Identify which cell holds the provided text, then report its (x, y) central coordinate. 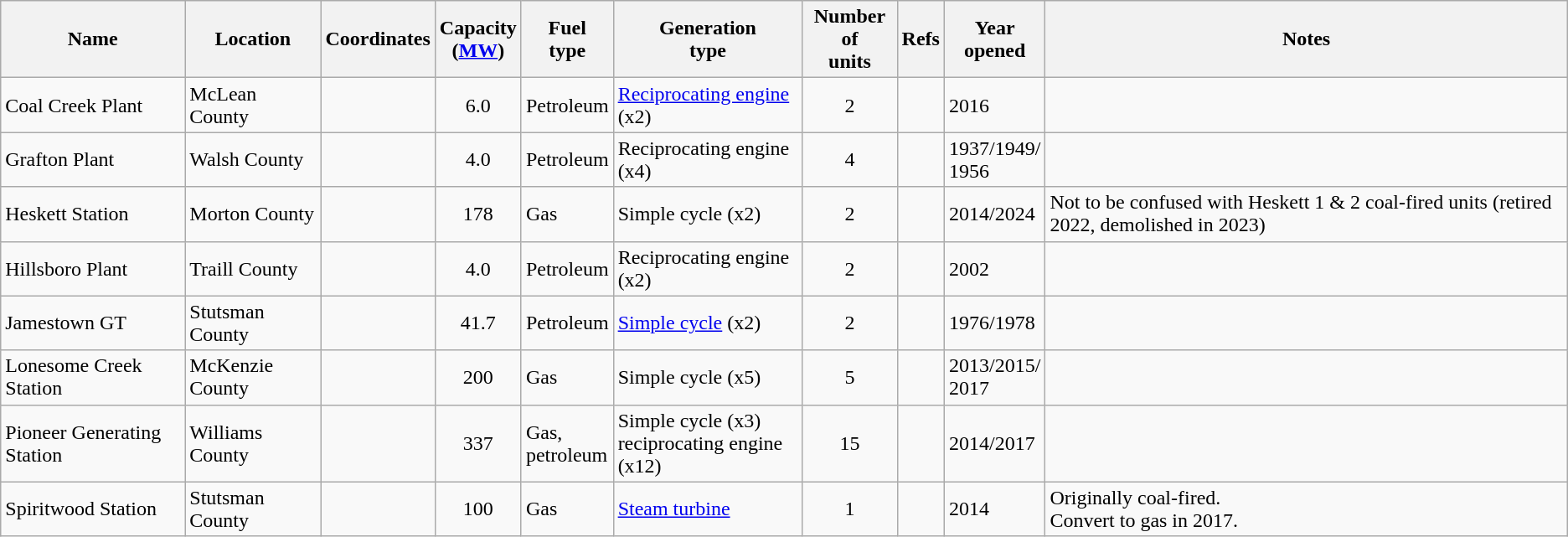
Coordinates (378, 39)
Walsh County (253, 159)
5 (849, 377)
1937/1949/1956 (994, 159)
Williams County (253, 443)
Originally coal-fired.Convert to gas in 2017. (1307, 509)
1976/1978 (994, 323)
McKenzie County (253, 377)
178 (477, 214)
Name (93, 39)
Notes (1307, 39)
Steam turbine (708, 509)
Coal Creek Plant (93, 106)
2014/2017 (994, 443)
2014 (994, 509)
41.7 (477, 323)
Generationtype (708, 39)
2016 (994, 106)
2014/2024 (994, 214)
4 (849, 159)
6.0 (477, 106)
Pioneer Generating Station (93, 443)
Number ofunits (849, 39)
1 (849, 509)
Jamestown GT (93, 323)
Spiritwood Station (93, 509)
Fueltype (567, 39)
Simple cycle (x3)reciprocating engine (x12) (708, 443)
2002 (994, 268)
Grafton Plant (93, 159)
Location (253, 39)
Morton County (253, 214)
Not to be confused with Heskett 1 & 2 coal-fired units (retired 2022, demolished in 2023) (1307, 214)
337 (477, 443)
200 (477, 377)
100 (477, 509)
Reciprocating engine (x4) (708, 159)
Gas,petroleum (567, 443)
2013/2015/2017 (994, 377)
Traill County (253, 268)
Yearopened (994, 39)
Simple cycle (x5) (708, 377)
Heskett Station (93, 214)
15 (849, 443)
Lonesome Creek Station (93, 377)
Refs (921, 39)
McLean County (253, 106)
Hillsboro Plant (93, 268)
Capacity(MW) (477, 39)
